Extract the (x, y) coordinate from the center of the cell holding the provided text.  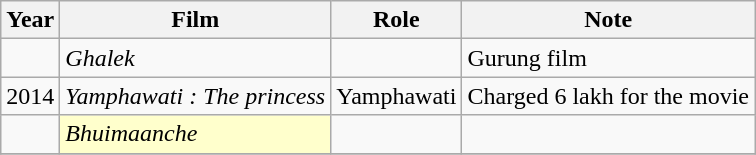
Gurung film (608, 58)
Yamphawati : The princess (196, 96)
Ghalek (196, 58)
Yamphawati (396, 96)
Role (396, 20)
Note (608, 20)
Year (30, 20)
Charged 6 lakh for the movie (608, 96)
Bhuimaanche (196, 134)
2014 (30, 96)
Film (196, 20)
